Find where the given text appears and provide that cell's center as (x, y) coordinate. 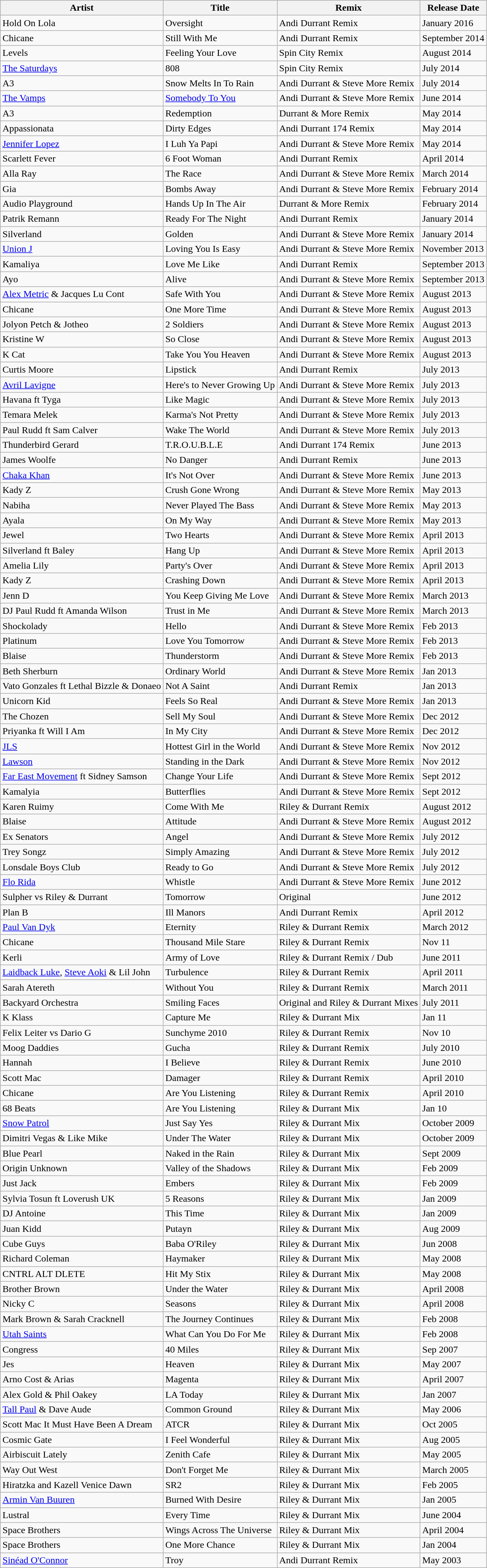
Attitude (220, 822)
June 2010 (453, 1063)
Title (220, 8)
Jolyon Petch & Jotheo (82, 324)
Arno Cost & Arias (82, 1379)
Hottest Girl in the World (220, 746)
So Close (220, 339)
DJ Paul Rudd ft Amanda Wilson (82, 611)
Armin Van Buuren (82, 1500)
I Feel Wonderful (220, 1440)
CNTRL ALT DLETE (82, 1274)
Vato Gonzales ft Lethal Bizzle & Donaeo (82, 686)
Kristine W (82, 339)
Jewel (82, 535)
July 2011 (453, 1003)
Audio Playground (82, 204)
Jennifer Lopez (82, 143)
Alive (220, 279)
Here's to Never Growing Up (220, 384)
Ordinary World (220, 671)
Hello (220, 626)
Release Date (453, 8)
Never Played The Bass (220, 505)
Wings Across The Universe (220, 1530)
Patrik Remann (82, 219)
The Saturdays (82, 68)
The Chozen (82, 716)
Gucha (220, 1048)
November 2013 (453, 249)
Kamaliya (82, 264)
Without You (220, 988)
Lawson (82, 761)
Sep 2007 (453, 1349)
Union J (82, 249)
Standing in the Dark (220, 761)
Magenta (220, 1379)
Kamalyia (82, 792)
Every Time (220, 1515)
Alla Ray (82, 173)
Simply Amazing (220, 852)
Felix Leiter vs Dario G (82, 1033)
Temara Melek (82, 415)
Kerli (82, 957)
Sinéad O'Connor (82, 1560)
808 (220, 68)
Aug 2009 (453, 1229)
Still With Me (220, 38)
Juan Kidd (82, 1229)
Nov 11 (453, 942)
One More Chance (220, 1545)
Richard Coleman (82, 1259)
I Believe (220, 1063)
Ready to Go (220, 867)
You Keep Giving Me Love (220, 596)
June 2014 (453, 98)
Jan 11 (453, 1018)
Naked in the Rain (220, 1153)
Lipstick (220, 369)
Snow Melts In To Rain (220, 83)
Curtis Moore (82, 369)
Sarah Atereth (82, 988)
Hannah (82, 1063)
Shockolady (82, 626)
K Klass (82, 1018)
Thunderstorm (220, 656)
Plan B (82, 912)
T.R.O.U.B.L.E (220, 445)
Embers (220, 1184)
Angel (220, 837)
Sell My Soul (220, 716)
Riley & Durrant Remix / Dub (349, 957)
Karen Ruimy (82, 807)
40 Miles (220, 1349)
Golden (220, 234)
Platinum (82, 641)
April 2012 (453, 912)
Wake The World (220, 430)
Hiratzka and Kazell Venice Dawn (82, 1485)
April 2011 (453, 972)
Trey Songz (82, 852)
Whistle (220, 882)
Seasons (220, 1304)
May 2005 (453, 1455)
Jun 2008 (453, 1244)
One More Time (220, 309)
Tomorrow (220, 897)
Unicorn Kid (82, 701)
Silverland ft Baley (82, 550)
Sunchyme 2010 (220, 1033)
Avril Lavigne (82, 384)
Jan 2005 (453, 1500)
Two Hearts (220, 535)
Sylvia Tosun ft Loverush UK (82, 1199)
Utah Saints (82, 1334)
Feb 2005 (453, 1485)
June 2011 (453, 957)
DJ Antoine (82, 1214)
Come With Me (220, 807)
Paul Rudd ft Sam Calver (82, 430)
Blue Pearl (82, 1153)
Zenith Cafe (220, 1455)
Change Your Life (220, 776)
Jes (82, 1364)
Love You Tomorrow (220, 641)
In My City (220, 731)
Common Ground (220, 1410)
Take You You Heaven (220, 354)
Crush Gone Wrong (220, 490)
James Woolfe (82, 460)
Dirty Edges (220, 128)
Hang Up (220, 550)
Loving You Is Easy (220, 249)
Heaven (220, 1364)
Laidback Luke, Steve Aoki & Lil John (82, 972)
Appassionata (82, 128)
Aug 2005 (453, 1440)
Hit My Stix (220, 1274)
Just Say Yes (220, 1123)
Karma's Not Pretty (220, 415)
Ex Senators (82, 837)
Valley of the Shadows (220, 1168)
Nov 10 (453, 1033)
The Vamps (82, 98)
Party's Over (220, 565)
Nicky C (82, 1304)
Dimitri Vegas & Like Mike (82, 1138)
Redemption (220, 113)
Baba O'Riley (220, 1244)
K Cat (82, 354)
JLS (82, 746)
Trust in Me (220, 611)
Backyard Orchestra (82, 1003)
Ill Manors (220, 912)
Sulpher vs Riley & Durrant (82, 897)
Scott Mac It Must Have Been A Dream (82, 1425)
Beth Sherburn (82, 671)
Ayo (82, 279)
Amelia Lily (82, 565)
The Journey Continues (220, 1319)
Eternity (220, 927)
March 2014 (453, 173)
May 2007 (453, 1364)
July 2010 (453, 1048)
Ayala (82, 520)
Crashing Down (220, 580)
Jan 2004 (453, 1545)
March 2005 (453, 1470)
Snow Patrol (82, 1123)
Flo Rida (82, 882)
Safe With You (220, 294)
Alex Gold & Phil Oakey (82, 1394)
2 Soldiers (220, 324)
Turbulence (220, 972)
Thunderbird Gerard (82, 445)
ATCR (220, 1425)
Paul Van Dyk (82, 927)
Thousand Mile Stare (220, 942)
Don't Forget Me (220, 1470)
The Race (220, 173)
Feels So Real (220, 701)
March 2012 (453, 927)
Far East Movement ft Sidney Samson (82, 776)
January 2016 (453, 23)
March 2011 (453, 988)
Ready For The Night (220, 219)
Troy (220, 1560)
April 2004 (453, 1530)
Somebody To You (220, 98)
Original and Riley & Durrant Mixes (349, 1003)
This Time (220, 1214)
August 2014 (453, 53)
Scott Mac (82, 1078)
Chaka Khan (82, 475)
Hold On Lola (82, 23)
Levels (82, 53)
June 2004 (453, 1515)
6 Foot Woman (220, 158)
Moog Daddies (82, 1048)
Mark Brown & Sarah Cracknell (82, 1319)
Cosmic Gate (82, 1440)
Lustral (82, 1515)
Silverland (82, 234)
Under the Water (220, 1289)
April 2007 (453, 1379)
Way Out West (82, 1470)
68 Beats (82, 1108)
Tall Paul & Dave Aude (82, 1410)
Sept 2009 (453, 1153)
Alex Metric & Jacques Lu Cont (82, 294)
Like Magic (220, 400)
Haymaker (220, 1259)
Jan 10 (453, 1108)
No Danger (220, 460)
Brother Brown (82, 1289)
It's Not Over (220, 475)
Army of Love (220, 957)
Origin Unknown (82, 1168)
On My Way (220, 520)
Capture Me (220, 1018)
Butterflies (220, 792)
Burned With Desire (220, 1500)
SR2 (220, 1485)
Gia (82, 189)
Original (349, 897)
What Can You Do For Me (220, 1334)
Oct 2005 (453, 1425)
Scarlett Fever (82, 158)
Priyanka ft Will I Am (82, 731)
Artist (82, 8)
Jan 2007 (453, 1394)
Oversight (220, 23)
Just Jack (82, 1184)
Under The Water (220, 1138)
Feeling Your Love (220, 53)
Cube Guys (82, 1244)
Not A Saint (220, 686)
May 2006 (453, 1410)
Smiling Faces (220, 1003)
Bombs Away (220, 189)
Damager (220, 1078)
Hands Up In The Air (220, 204)
Love Me Like (220, 264)
Havana ft Tyga (82, 400)
I Luh Ya Papi (220, 143)
LA Today (220, 1394)
5 Reasons (220, 1199)
September 2014 (453, 38)
May 2003 (453, 1560)
April 2014 (453, 158)
Lonsdale Boys Club (82, 867)
Airbiscuit Lately (82, 1455)
Jenn D (82, 596)
Putayn (220, 1229)
Remix (349, 8)
Congress (82, 1349)
Nabiha (82, 505)
